Extract the (X, Y) coordinate from the center of the cell holding the provided text.  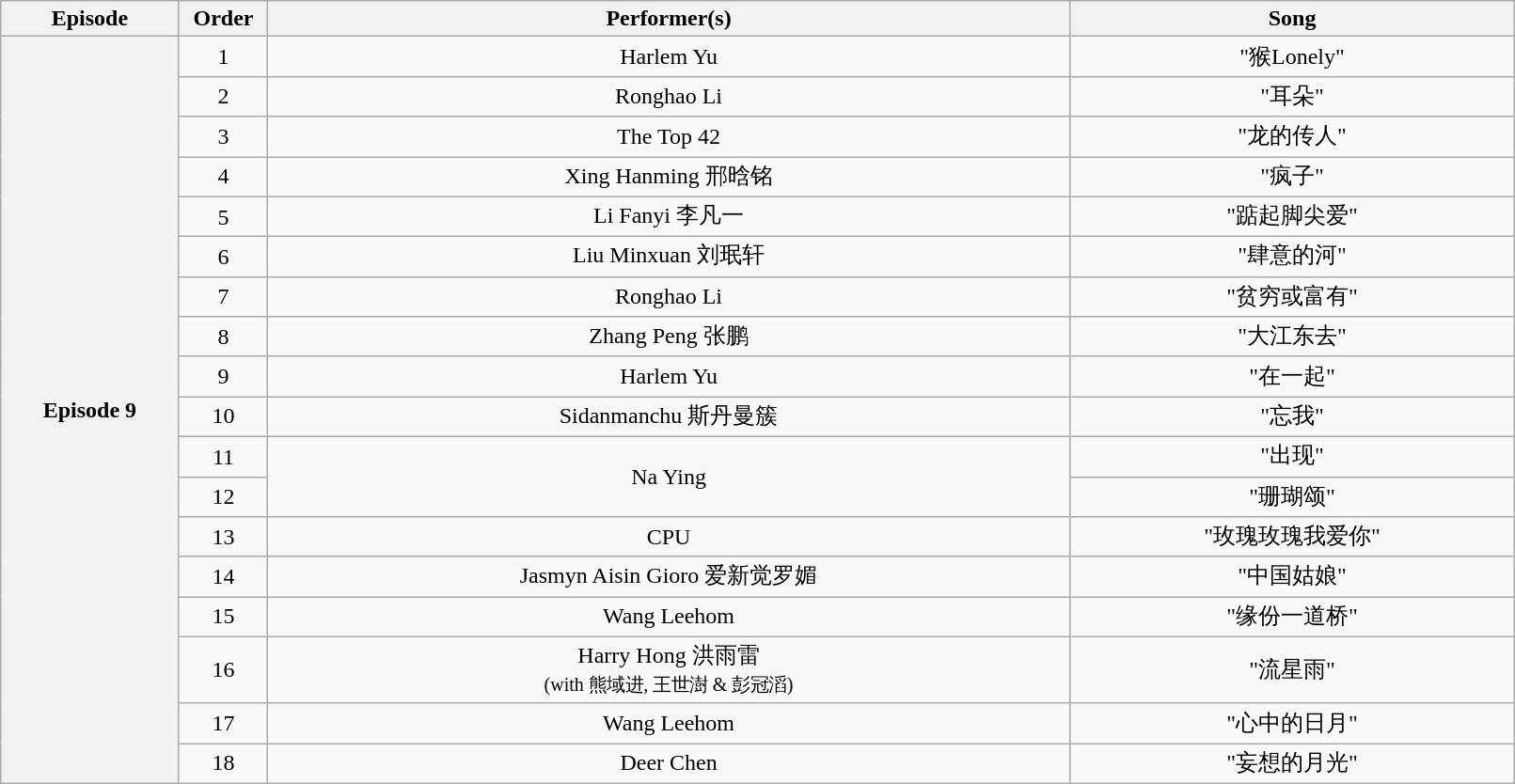
13 (224, 538)
2 (224, 96)
7 (224, 297)
Sidanmanchu 斯丹曼簇 (669, 417)
"玫瑰玫瑰我爱你" (1292, 538)
"肆意的河" (1292, 258)
The Top 42 (669, 137)
Harry Hong 洪雨雷(with 熊域进, 王世澍 & 彭冠滔) (669, 669)
Performer(s) (669, 19)
16 (224, 669)
Xing Hanming 邢晗铭 (669, 177)
"妄想的月光" (1292, 763)
"疯子" (1292, 177)
Song (1292, 19)
"忘我" (1292, 417)
"踮起脚尖爱" (1292, 216)
"珊瑚颂" (1292, 496)
"龙的传人" (1292, 137)
5 (224, 216)
15 (224, 617)
"在一起" (1292, 376)
10 (224, 417)
3 (224, 137)
CPU (669, 538)
11 (224, 457)
17 (224, 724)
"中国姑娘" (1292, 577)
"流星雨" (1292, 669)
4 (224, 177)
Li Fanyi 李凡一 (669, 216)
"贫穷或富有" (1292, 297)
Liu Minxuan 刘珉轩 (669, 258)
18 (224, 763)
"缘份一道桥" (1292, 617)
Episode (90, 19)
14 (224, 577)
1 (224, 56)
"出现" (1292, 457)
Deer Chen (669, 763)
"猴Lonely" (1292, 56)
"耳朵" (1292, 96)
Order (224, 19)
"大江东去" (1292, 337)
Episode 9 (90, 410)
9 (224, 376)
8 (224, 337)
Zhang Peng 张鹏 (669, 337)
Na Ying (669, 476)
12 (224, 496)
Jasmyn Aisin Gioro 爱新觉罗媚 (669, 577)
6 (224, 258)
"心中的日月" (1292, 724)
